Return the (X, Y) coordinate for the center point of the cell that contains the specified text.  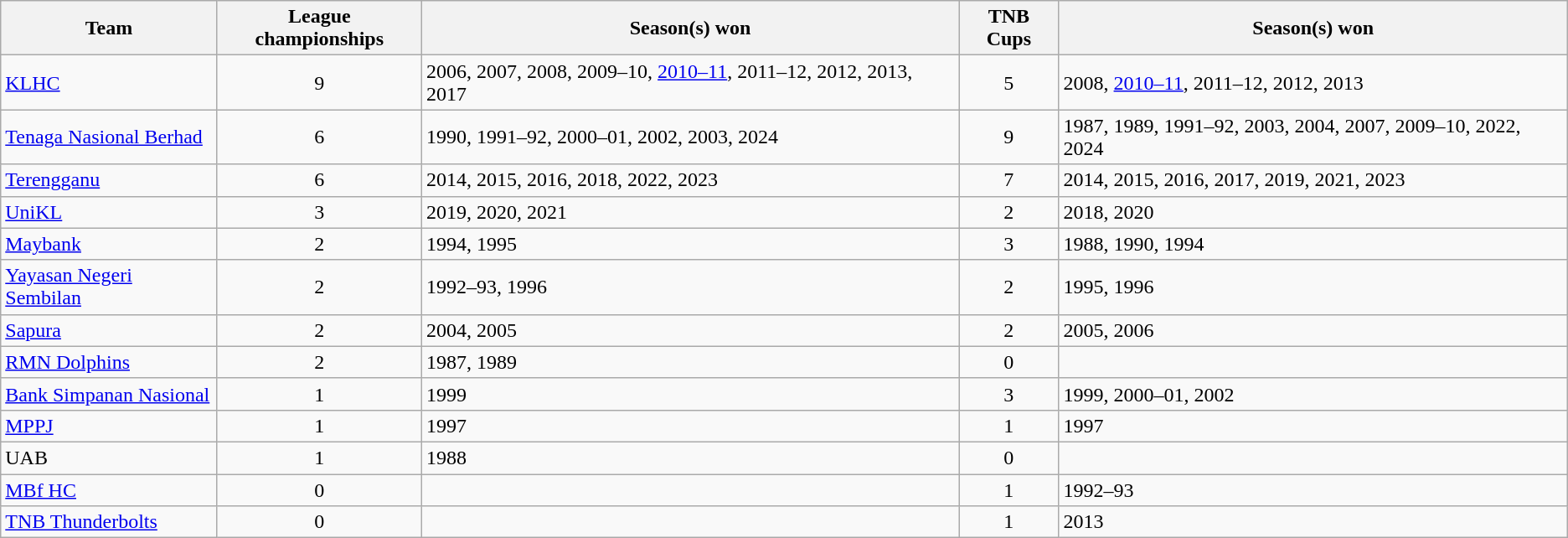
MBf HC (109, 490)
1995, 1996 (1313, 287)
Yayasan Negeri Sembilan (109, 287)
Terengganu (109, 180)
Maybank (109, 244)
2018, 2020 (1313, 212)
Tenaga Nasional Berhad (109, 137)
5 (1008, 82)
KLHC (109, 82)
2004, 2005 (690, 330)
1990, 1991–92, 2000–01, 2002, 2003, 2024 (690, 137)
1999 (690, 394)
Bank Simpanan Nasional (109, 394)
1988 (690, 458)
2019, 2020, 2021 (690, 212)
2006, 2007, 2008, 2009–10, 2010–11, 2011–12, 2012, 2013, 2017 (690, 82)
1992–93, 1996 (690, 287)
TNB Cups (1008, 28)
Sapura (109, 330)
2014, 2015, 2016, 2018, 2022, 2023 (690, 180)
1987, 1989 (690, 362)
2013 (1313, 522)
2014, 2015, 2016, 2017, 2019, 2021, 2023 (1313, 180)
1999, 2000–01, 2002 (1313, 394)
RMN Dolphins (109, 362)
1994, 1995 (690, 244)
1992–93 (1313, 490)
League championships (319, 28)
1988, 1990, 1994 (1313, 244)
MPPJ (109, 426)
2005, 2006 (1313, 330)
UAB (109, 458)
7 (1008, 180)
UniKL (109, 212)
2008, 2010–11, 2011–12, 2012, 2013 (1313, 82)
1987, 1989, 1991–92, 2003, 2004, 2007, 2009–10, 2022, 2024 (1313, 137)
TNB Thunderbolts (109, 522)
Team (109, 28)
